Capture the cell that displays the provided text and extract its (X, Y) central coordinate. 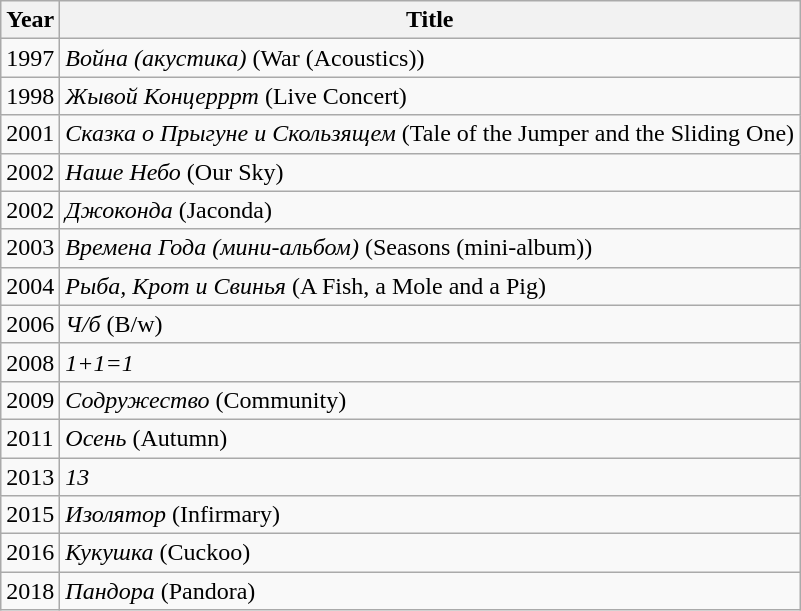
1998 (30, 96)
Времена Года (мини-альбом) (Seasons (mini-album)) (430, 248)
Джоконда (Jaconda) (430, 210)
2013 (30, 477)
2016 (30, 553)
1997 (30, 58)
Кукушка (Cuckoo) (430, 553)
2011 (30, 438)
2008 (30, 362)
1+1=1 (430, 362)
Сказка о Прыгуне и Скользящем (Tale of the Jumper and the Sliding One) (430, 134)
2006 (30, 324)
13 (430, 477)
Title (430, 20)
2004 (30, 286)
Осень (Autumn) (430, 438)
Year (30, 20)
Содружество (Community) (430, 400)
2015 (30, 515)
Пандора (Pandora) (430, 591)
2009 (30, 400)
Изолятор (Infirmary) (430, 515)
2018 (30, 591)
2003 (30, 248)
Рыба, Крот и Свинья (A Fish, a Mole and a Pig) (430, 286)
Ч/б (B/w) (430, 324)
Жывой Концерррт (Live Concert) (430, 96)
2001 (30, 134)
Война (акустика) (War (Acoustics)) (430, 58)
Наше Небо (Our Sky) (430, 172)
